From the cell containing the given text, extract its center point as (x, y) coordinate. 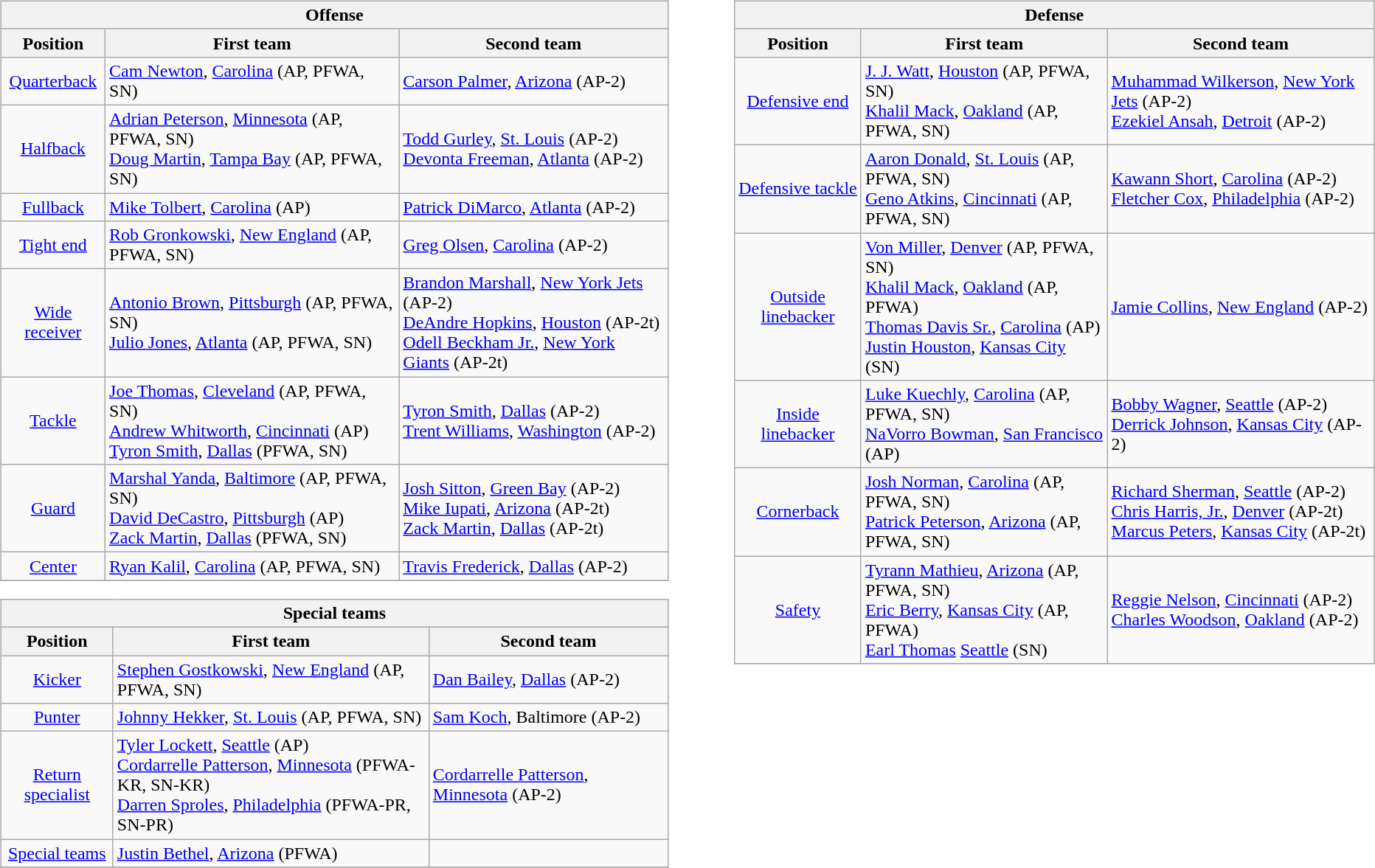
Punter (57, 718)
Halfback (53, 149)
Quarterback (53, 81)
Fullback (53, 207)
Safety (798, 610)
Tyler Lockett, Seattle (AP)Cordarrelle Patterson, Minnesota (PFWA-KR, SN-KR) Darren Sproles, Philadelphia (PFWA-PR, SN-PR) (271, 785)
J. J. Watt, Houston (AP, PFWA, SN)Khalil Mack, Oakland (AP, PFWA, SN) (984, 100)
Antonio Brown, Pittsburgh (AP, PFWA, SN) Julio Jones, Atlanta (AP, PFWA, SN) (252, 323)
Josh Sitton, Green Bay (AP-2)Mike Iupati, Arizona (AP-2t) Zack Martin, Dallas (AP-2t) (534, 509)
Travis Frederick, Dallas (AP-2) (534, 566)
Inside linebacker (798, 425)
Bobby Wagner, Seattle (AP-2) Derrick Johnson, Kansas City (AP-2) (1241, 425)
Ryan Kalil, Carolina (AP, PFWA, SN) (252, 566)
Muhammad Wilkerson, New York Jets (AP-2) Ezekiel Ansah, Detroit (AP-2) (1241, 100)
Luke Kuechly, Carolina (AP, PFWA, SN) NaVorro Bowman, San Francisco (AP) (984, 425)
Tyrann Mathieu, Arizona (AP, PFWA, SN) Eric Berry, Kansas City (AP, PFWA) Earl Thomas Seattle (SN) (984, 610)
Defensive tackle (798, 189)
Reggie Nelson, Cincinnati (AP-2) Charles Woodson, Oakland (AP-2) (1241, 610)
Johnny Hekker, St. Louis (AP, PFWA, SN) (271, 718)
Adrian Peterson, Minnesota (AP, PFWA, SN) Doug Martin, Tampa Bay (AP, PFWA, SN) (252, 149)
Cam Newton, Carolina (AP, PFWA, SN) (252, 81)
Center (53, 566)
Kawann Short, Carolina (AP-2)Fletcher Cox, Philadelphia (AP-2) (1241, 189)
Rob Gronkowski, New England (AP, PFWA, SN) (252, 245)
Guard (53, 509)
Tyron Smith, Dallas (AP-2) Trent Williams, Washington (AP-2) (534, 420)
Defensive end (798, 100)
Cordarrelle Patterson, Minnesota (AP-2) (548, 785)
Von Miller, Denver (AP, PFWA, SN)Khalil Mack, Oakland (AP, PFWA)Thomas Davis Sr., Carolina (AP)Justin Houston, Kansas City (SN) (984, 307)
Carson Palmer, Arizona (AP-2) (534, 81)
Justin Bethel, Arizona (PFWA) (271, 853)
Josh Norman, Carolina (AP, PFWA, SN) Patrick Peterson, Arizona (AP, PFWA, SN) (984, 512)
Kicker (57, 678)
Marshal Yanda, Baltimore (AP, PFWA, SN)David DeCastro, Pittsburgh (AP)Zack Martin, Dallas (PFWA, SN) (252, 509)
Richard Sherman, Seattle (AP-2) Chris Harris, Jr., Denver (AP-2t) Marcus Peters, Kansas City (AP-2t) (1241, 512)
Sam Koch, Baltimore (AP-2) (548, 718)
Jamie Collins, New England (AP-2) (1241, 307)
Tight end (53, 245)
Return specialist (57, 785)
Defense (1055, 15)
Wide receiver (53, 323)
Stephen Gostkowski, New England (AP, PFWA, SN) (271, 678)
Aaron Donald, St. Louis (AP, PFWA, SN)Geno Atkins, Cincinnati (AP, PFWA, SN) (984, 189)
Mike Tolbert, Carolina (AP) (252, 207)
Brandon Marshall, New York Jets (AP-2) DeAndre Hopkins, Houston (AP-2t) Odell Beckham Jr., New York Giants (AP-2t) (534, 323)
Cornerback (798, 512)
Tackle (53, 420)
Dan Bailey, Dallas (AP-2) (548, 678)
Patrick DiMarco, Atlanta (AP-2) (534, 207)
Todd Gurley, St. Louis (AP-2) Devonta Freeman, Atlanta (AP-2) (534, 149)
Outside linebacker (798, 307)
Joe Thomas, Cleveland (AP, PFWA, SN)Andrew Whitworth, Cincinnati (AP)Tyron Smith, Dallas (PFWA, SN) (252, 420)
Offense (334, 15)
Greg Olsen, Carolina (AP-2) (534, 245)
